Locate the cell with the specified text and output its (x, y) center coordinate. 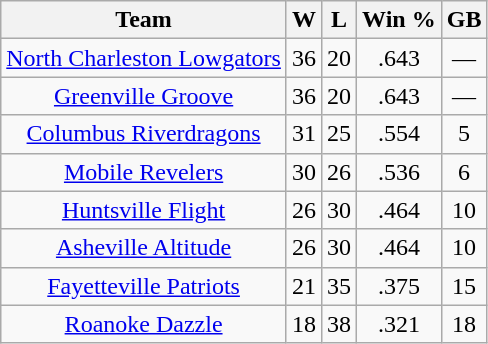
W (304, 20)
L (338, 20)
Columbus Riverdragons (144, 134)
North Charleston Lowgators (144, 58)
GB (464, 20)
35 (338, 286)
31 (304, 134)
15 (464, 286)
.321 (400, 324)
Huntsville Flight (144, 210)
38 (338, 324)
5 (464, 134)
6 (464, 172)
Asheville Altitude (144, 248)
.375 (400, 286)
.554 (400, 134)
Roanoke Dazzle (144, 324)
Team (144, 20)
.536 (400, 172)
Fayetteville Patriots (144, 286)
Win % (400, 20)
Greenville Groove (144, 96)
25 (338, 134)
Mobile Revelers (144, 172)
21 (304, 286)
